Search for the cell housing the specified text and yield its (x, y) center coordinate. 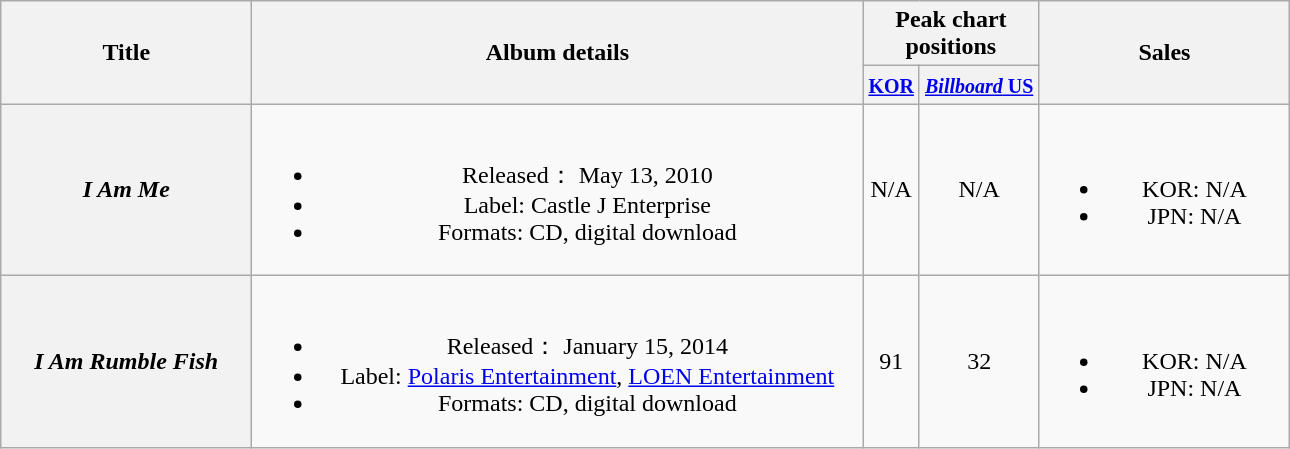
I Am Rumble Fish (126, 361)
91 (892, 361)
Billboard US (978, 85)
I Am Me (126, 190)
Peak chart positions (951, 34)
Released： January 15, 2014Label: Polaris Entertainment, LOEN EntertainmentFormats: CD, digital download (558, 361)
32 (978, 361)
Title (126, 52)
Album details (558, 52)
Released： May 13, 2010Label: Castle J EnterpriseFormats: CD, digital download (558, 190)
KOR (892, 85)
Sales (1164, 52)
